Extract the [X, Y] coordinate from the center of the cell holding the provided text.  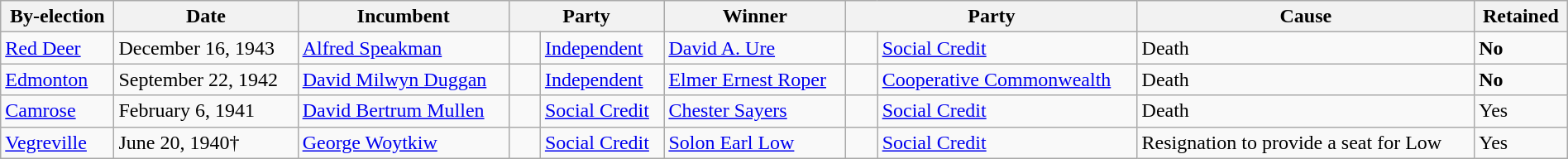
Winner [755, 17]
Elmer Ernest Roper [755, 79]
Cooperative Commonwealth [1007, 79]
Retained [1522, 17]
Camrose [58, 111]
Chester Sayers [755, 111]
Resignation to provide a seat for Low [1306, 142]
September 22, 1942 [206, 79]
June 20, 1940† [206, 142]
Vegreville [58, 142]
Red Deer [58, 48]
Alfred Speakman [404, 48]
Date [206, 17]
February 6, 1941 [206, 111]
By-election [58, 17]
Solon Earl Low [755, 142]
Cause [1306, 17]
David Milwyn Duggan [404, 79]
David Bertrum Mullen [404, 111]
Incumbent [404, 17]
David A. Ure [755, 48]
Edmonton [58, 79]
December 16, 1943 [206, 48]
George Woytkiw [404, 142]
